Capture the cell that displays the provided text and extract its (x, y) central coordinate. 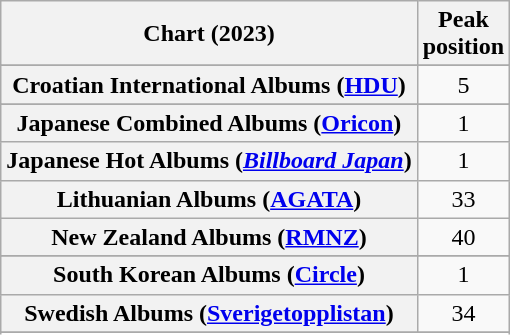
Japanese Combined Albums (Oricon) (209, 123)
40 (463, 237)
New Zealand Albums (RMNZ) (209, 237)
Japanese Hot Albums (Billboard Japan) (209, 161)
South Korean Albums (Circle) (209, 275)
Peakposition (463, 34)
33 (463, 199)
Lithuanian Albums (AGATA) (209, 199)
5 (463, 85)
Croatian International Albums (HDU) (209, 85)
Chart (2023) (209, 34)
34 (463, 313)
Swedish Albums (Sverigetopplistan) (209, 313)
